Extract the (X, Y) coordinate from the center of the cell holding the provided text.  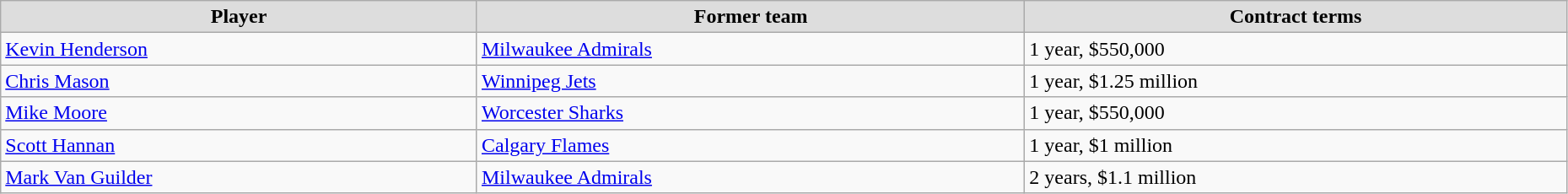
2 years, $1.1 million (1296, 177)
Winnipeg Jets (751, 81)
Player (240, 17)
Chris Mason (240, 81)
Calgary Flames (751, 145)
1 year, $1 million (1296, 145)
Mike Moore (240, 113)
1 year, $1.25 million (1296, 81)
Former team (751, 17)
Worcester Sharks (751, 113)
Mark Van Guilder (240, 177)
Scott Hannan (240, 145)
Kevin Henderson (240, 49)
Contract terms (1296, 17)
